Return the (X, Y) coordinate for the center point of the cell that contains the specified text.  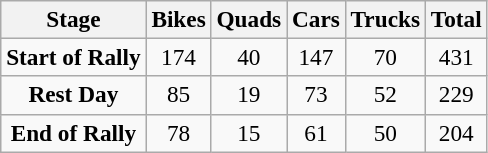
204 (456, 133)
61 (316, 133)
15 (248, 133)
Cars (316, 19)
End of Rally (74, 133)
Start of Rally (74, 57)
Rest Day (74, 95)
Trucks (385, 19)
19 (248, 95)
Bikes (178, 19)
70 (385, 57)
50 (385, 133)
Total (456, 19)
52 (385, 95)
78 (178, 133)
40 (248, 57)
85 (178, 95)
174 (178, 57)
Quads (248, 19)
147 (316, 57)
Stage (74, 19)
73 (316, 95)
431 (456, 57)
229 (456, 95)
